From the cell containing the given text, extract its center point as [x, y] coordinate. 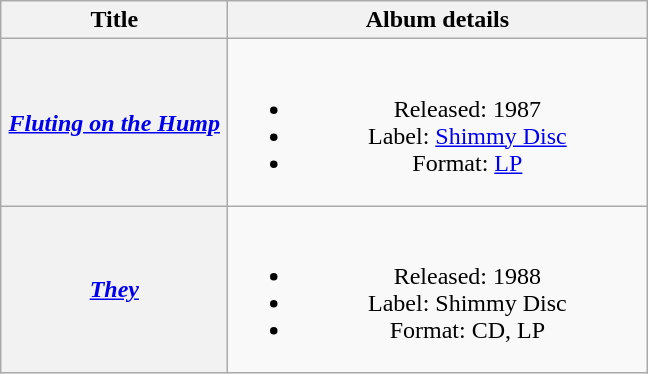
Title [114, 20]
Album details [438, 20]
They [114, 290]
Released: 1987Label: Shimmy DiscFormat: LP [438, 122]
Released: 1988Label: Shimmy DiscFormat: CD, LP [438, 290]
Fluting on the Hump [114, 122]
